Return (X, Y) of the center of cell containing provided text 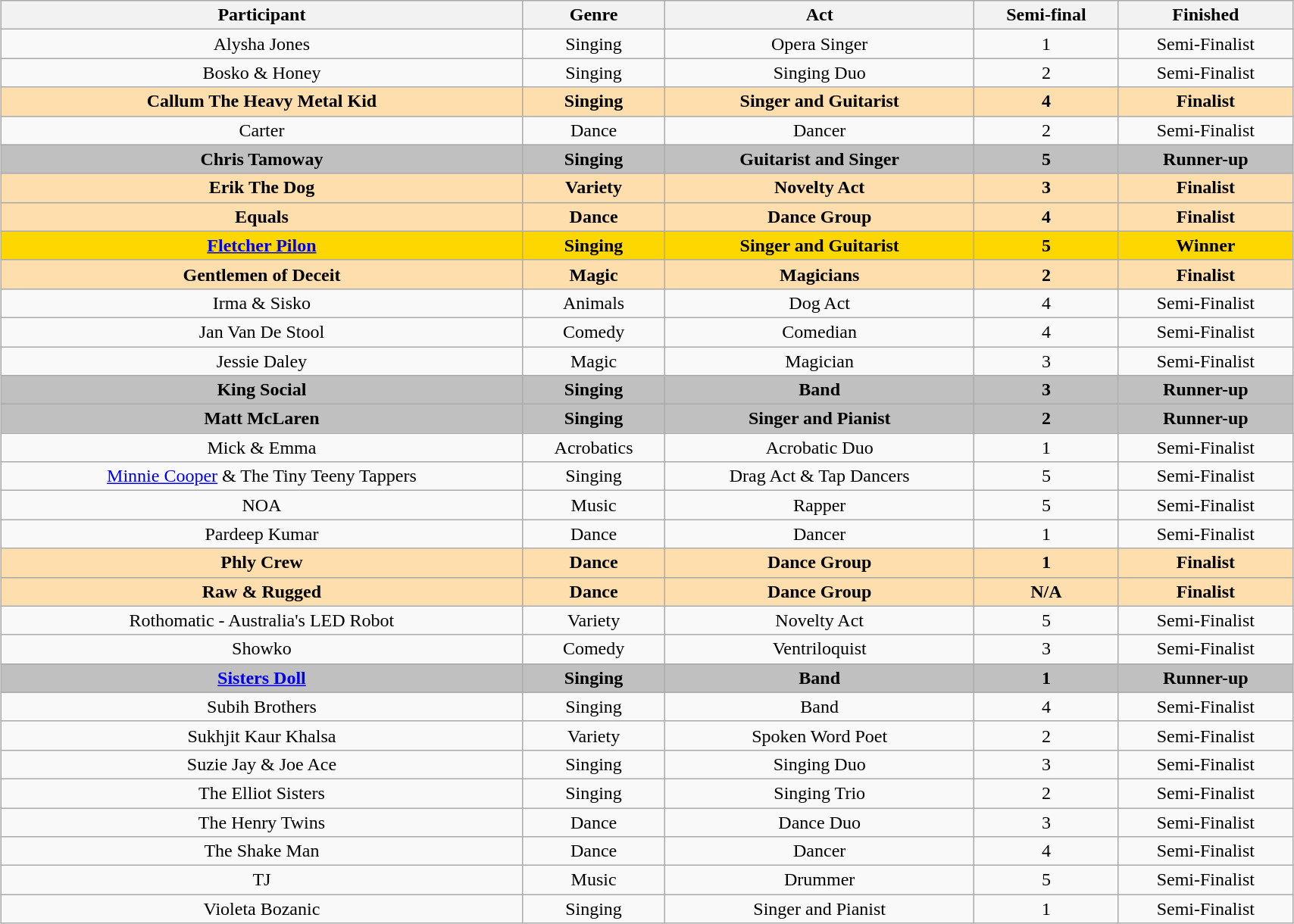
King Social (262, 390)
Magicians (820, 274)
Acrobatic Duo (820, 448)
Minnie Cooper & The Tiny Teeny Tappers (262, 476)
Chris Tamoway (262, 159)
Violeta Bozanic (262, 909)
Rapper (820, 505)
Showko (262, 649)
Irma & Sisko (262, 303)
Sukhjit Kaur Khalsa (262, 735)
Phly Crew (262, 563)
Subih Brothers (262, 707)
The Shake Man (262, 851)
Rothomatic - Australia's LED Robot (262, 620)
Matt McLaren (262, 419)
Act (820, 15)
Gentlemen of Deceit (262, 274)
Semi-final (1047, 15)
Guitarist and Singer (820, 159)
TJ (262, 880)
Raw & Rugged (262, 592)
Pardeep Kumar (262, 534)
Dance Duo (820, 822)
Dog Act (820, 303)
Spoken Word Poet (820, 735)
Participant (262, 15)
Genre (593, 15)
Drag Act & Tap Dancers (820, 476)
The Henry Twins (262, 822)
Jessie Daley (262, 361)
The Elliot Sisters (262, 793)
Jan Van De Stool (262, 332)
Finished (1205, 15)
Ventriloquist (820, 649)
Comedian (820, 332)
Erik The Dog (262, 188)
Alysha Jones (262, 44)
Fletcher Pilon (262, 245)
Bosko & Honey (262, 73)
Singing Trio (820, 793)
Sisters Doll (262, 678)
Drummer (820, 880)
Winner (1205, 245)
NOA (262, 505)
N/A (1047, 592)
Mick & Emma (262, 448)
Opera Singer (820, 44)
Callum The Heavy Metal Kid (262, 101)
Magician (820, 361)
Equals (262, 217)
Carter (262, 130)
Acrobatics (593, 448)
Animals (593, 303)
Suzie Jay & Joe Ace (262, 764)
